Pinpoint the cell where the given text exists, returning its [x, y] midpoint coordinate. 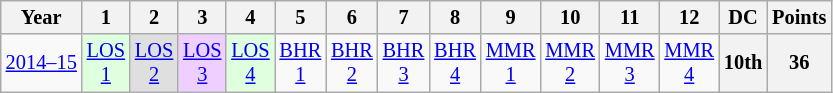
10 [570, 17]
MMR3 [630, 63]
BHR4 [455, 63]
BHR1 [301, 63]
6 [352, 17]
MMR2 [570, 63]
9 [511, 17]
BHR2 [352, 63]
5 [301, 17]
8 [455, 17]
Points [799, 17]
LOS2 [154, 63]
1 [106, 17]
2014–15 [42, 63]
Year [42, 17]
11 [630, 17]
36 [799, 63]
DC [743, 17]
LOS4 [250, 63]
LOS1 [106, 63]
2 [154, 17]
MMR4 [689, 63]
10th [743, 63]
3 [202, 17]
LOS3 [202, 63]
12 [689, 17]
4 [250, 17]
MMR1 [511, 63]
BHR3 [404, 63]
7 [404, 17]
